Scan for the cell matching the given text and deliver its [x, y] coordinate at center. 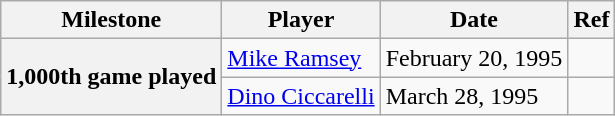
Mike Ramsey [301, 58]
Ref [592, 20]
Dino Ciccarelli [301, 96]
Milestone [112, 20]
March 28, 1995 [474, 96]
1,000th game played [112, 77]
Player [301, 20]
February 20, 1995 [474, 58]
Date [474, 20]
